Identify which cell holds the provided text, then report its [x, y] central coordinate. 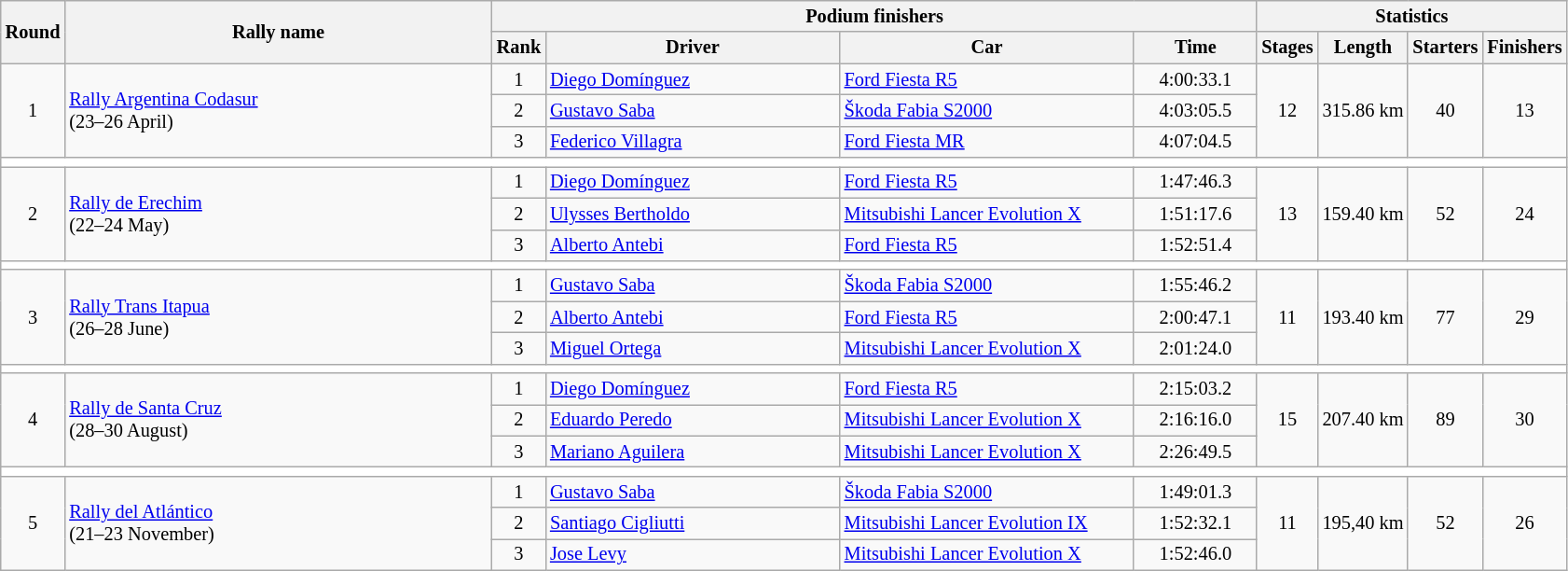
Length [1363, 48]
2:00:47.1 [1195, 317]
1:47:46.3 [1195, 182]
5 [34, 522]
2:01:24.0 [1195, 348]
195,40 km [1363, 522]
Mariano Aguilera [693, 452]
40 [1445, 110]
Miguel Ortega [693, 348]
1:51:17.6 [1195, 214]
4:07:04.5 [1195, 142]
12 [1286, 110]
1:52:46.0 [1195, 554]
4:03:05.5 [1195, 110]
193.40 km [1363, 317]
Round [34, 32]
Federico Villagra [693, 142]
4 [34, 420]
Rank [518, 48]
Rally de Santa Cruz(28–30 August) [278, 420]
Rally del Atlántico(21–23 November) [278, 522]
Rally Trans Itapua(26–28 June) [278, 317]
29 [1524, 317]
Statistics [1411, 16]
Starters [1445, 48]
2:16:16.0 [1195, 420]
1:49:01.3 [1195, 492]
77 [1445, 317]
Podium finishers [874, 16]
315.86 km [1363, 110]
4:00:33.1 [1195, 79]
Eduardo Peredo [693, 420]
Rally de Erechim(22–24 May) [278, 213]
89 [1445, 420]
15 [1286, 420]
Jose Levy [693, 554]
Ulysses Bertholdo [693, 214]
Ford Fiesta MR [987, 142]
24 [1524, 213]
Finishers [1524, 48]
Santiago Cigliutti [693, 523]
Time [1195, 48]
Car [987, 48]
207.40 km [1363, 420]
2:26:49.5 [1195, 452]
Rally name [278, 32]
Stages [1286, 48]
Rally Argentina Codasur(23–26 April) [278, 110]
1:55:46.2 [1195, 285]
2:15:03.2 [1195, 389]
Driver [693, 48]
1:52:51.4 [1195, 245]
30 [1524, 420]
1:52:32.1 [1195, 523]
26 [1524, 522]
159.40 km [1363, 213]
Mitsubishi Lancer Evolution IX [987, 523]
